For the text-containing cell, return its midpoint in (x, y) coordinate format. 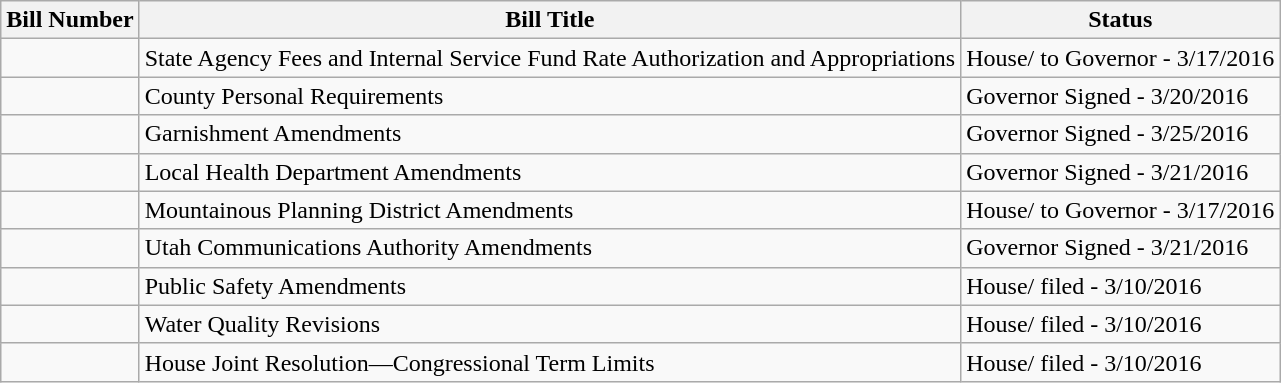
Public Safety Amendments (550, 286)
State Agency Fees and Internal Service Fund Rate Authorization and Appropriations (550, 58)
Bill Title (550, 20)
Garnishment Amendments (550, 134)
Mountainous Planning District Amendments (550, 210)
Governor Signed - 3/20/2016 (1120, 96)
Bill Number (70, 20)
House Joint Resolution—Congressional Term Limits (550, 362)
Local Health Department Amendments (550, 172)
County Personal Requirements (550, 96)
Governor Signed - 3/25/2016 (1120, 134)
Utah Communications Authority Amendments (550, 248)
Status (1120, 20)
Water Quality Revisions (550, 324)
